Capture the cell that displays the provided text and extract its [x, y] central coordinate. 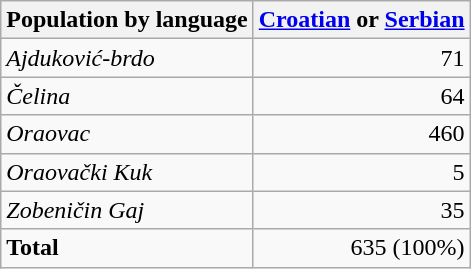
35 [362, 210]
Total [127, 248]
Population by language [127, 20]
460 [362, 134]
Croatian or Serbian [362, 20]
Oraovački Kuk [127, 172]
71 [362, 58]
635 (100%) [362, 248]
Zobeničin Gaj [127, 210]
Čelina [127, 96]
Ajduković-brdo [127, 58]
Oraovac [127, 134]
5 [362, 172]
64 [362, 96]
